Capture the cell that displays the provided text and extract its (X, Y) central coordinate. 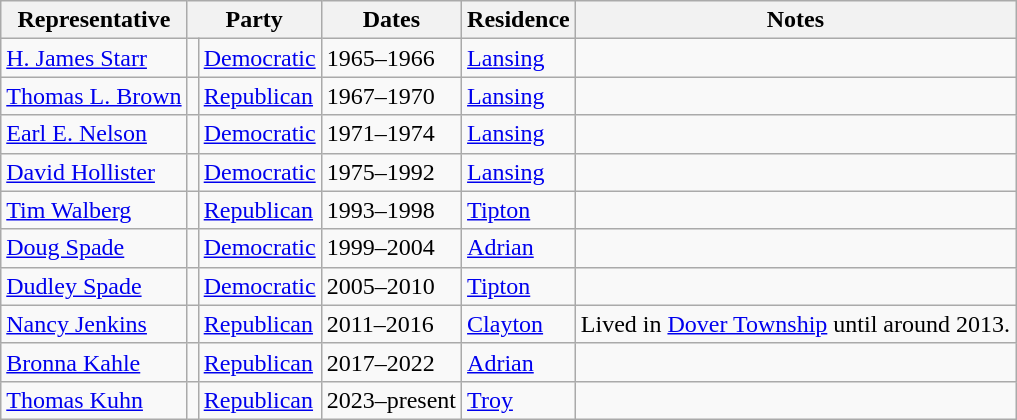
1999–2004 (391, 248)
Troy (519, 400)
2011–2016 (391, 324)
1975–1992 (391, 172)
Clayton (519, 324)
Notes (795, 20)
1967–1970 (391, 96)
Tim Walberg (94, 210)
David Hollister (94, 172)
Party (254, 20)
Thomas L. Brown (94, 96)
2023–present (391, 400)
Dates (391, 20)
Residence (519, 20)
Bronna Kahle (94, 362)
H. James Starr (94, 58)
Dudley Spade (94, 286)
1971–1974 (391, 134)
2005–2010 (391, 286)
Lived in Dover Township until around 2013. (795, 324)
Earl E. Nelson (94, 134)
1965–1966 (391, 58)
Representative (94, 20)
Nancy Jenkins (94, 324)
Thomas Kuhn (94, 400)
2017–2022 (391, 362)
Doug Spade (94, 248)
1993–1998 (391, 210)
